Find where the given text appears and provide that cell's center as [x, y] coordinate. 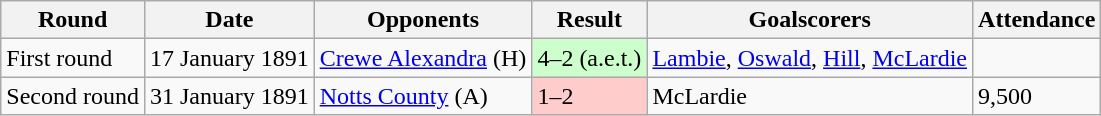
Second round [73, 96]
Date [229, 20]
Lambie, Oswald, Hill, McLardie [810, 58]
9,500 [1037, 96]
McLardie [810, 96]
1–2 [590, 96]
Crewe Alexandra (H) [423, 58]
31 January 1891 [229, 96]
4–2 (a.e.t.) [590, 58]
Attendance [1037, 20]
Opponents [423, 20]
17 January 1891 [229, 58]
Round [73, 20]
Goalscorers [810, 20]
First round [73, 58]
Notts County (A) [423, 96]
Result [590, 20]
